Extract the (x, y) coordinate from the center of the cell holding the provided text.  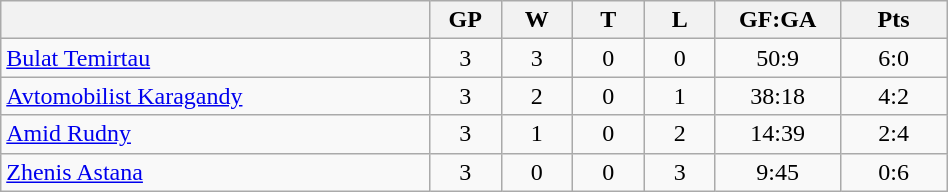
T (608, 20)
38:18 (778, 96)
Amid Rudny (216, 134)
Avtomobilist Karagandy (216, 96)
Bulat Temirtau (216, 58)
6:0 (894, 58)
0:6 (894, 172)
Pts (894, 20)
50:9 (778, 58)
W (536, 20)
2:4 (894, 134)
4:2 (894, 96)
GF:GA (778, 20)
GP (466, 20)
14:39 (778, 134)
L (680, 20)
9:45 (778, 172)
Zhenis Astana (216, 172)
